From the cell containing the given text, extract its center point as [x, y] coordinate. 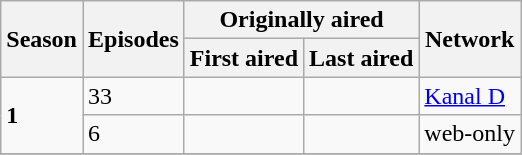
Last aired [362, 58]
33 [133, 96]
Episodes [133, 39]
Kanal D [470, 96]
1 [42, 115]
Originally aired [302, 20]
Network [470, 39]
First aired [244, 58]
Season [42, 39]
web-only [470, 134]
6 [133, 134]
